Output the [x, y] coordinate of the center of the cell containing the given text.  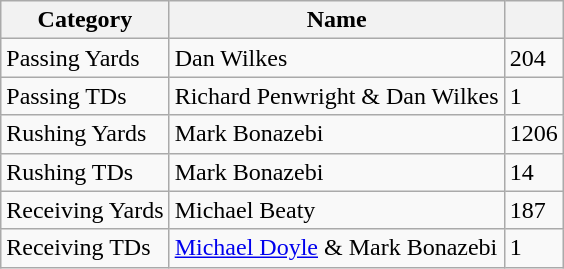
Receiving Yards [85, 210]
Name [336, 20]
Passing Yards [85, 58]
Rushing TDs [85, 172]
187 [534, 210]
14 [534, 172]
204 [534, 58]
Michael Doyle & Mark Bonazebi [336, 248]
Richard Penwright & Dan Wilkes [336, 96]
Receiving TDs [85, 248]
Category [85, 20]
Rushing Yards [85, 134]
Michael Beaty [336, 210]
Passing TDs [85, 96]
Dan Wilkes [336, 58]
1206 [534, 134]
